Output the (X, Y) coordinate of the center of the cell containing the given text.  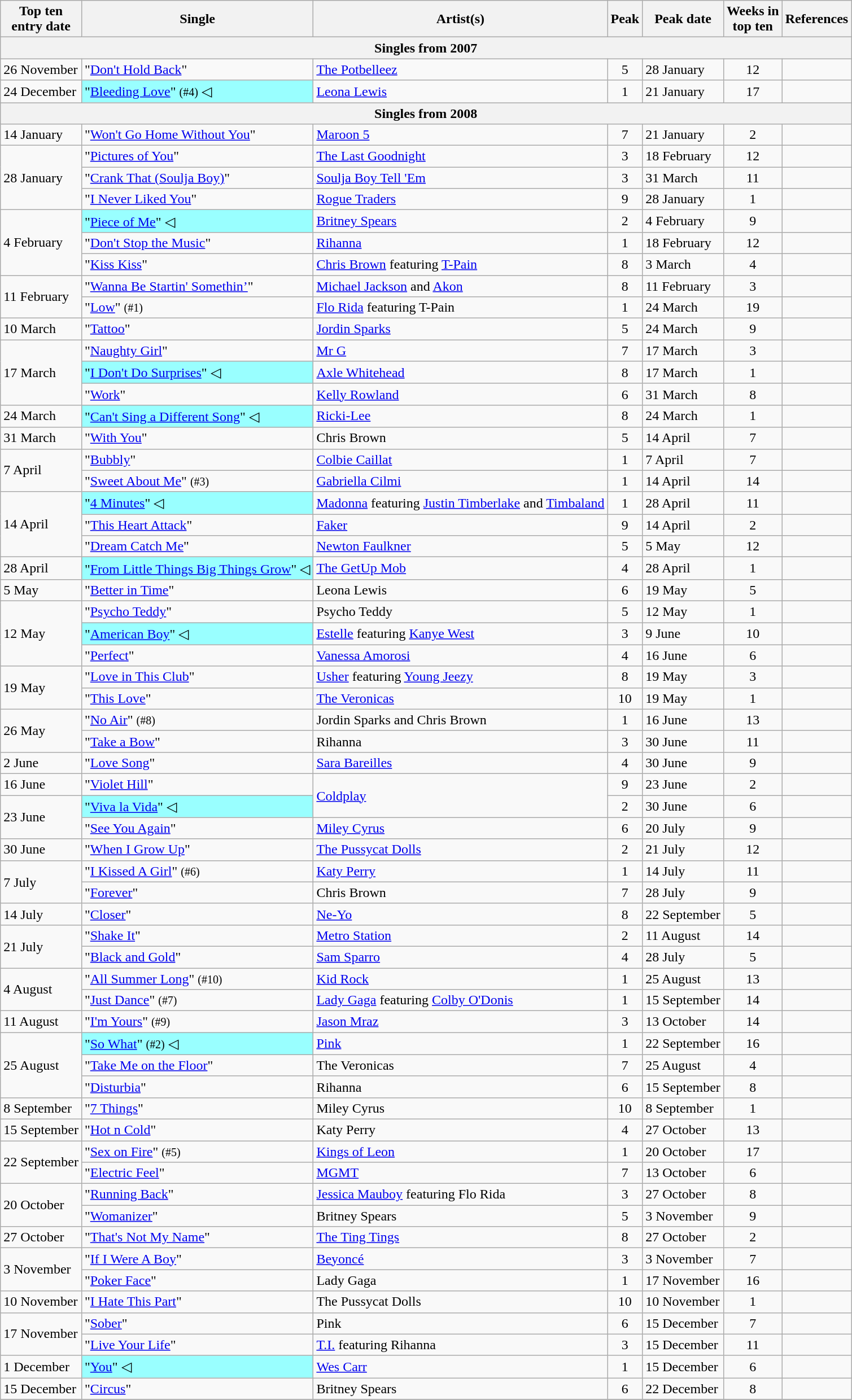
Soulja Boy Tell 'Em (461, 178)
The GetUp Mob (461, 568)
"Piece of Me" ◁ (197, 221)
20 July (683, 828)
Lady Gaga (461, 1280)
"Work" (197, 394)
Jason Mraz (461, 1022)
Beyoncé (461, 1259)
"Don't Stop the Music" (197, 243)
The Last Goodnight (461, 156)
"This Love" (197, 698)
"Won't Go Home Without You" (197, 135)
Vanessa Amorosi (461, 655)
"Love Song" (197, 763)
3 March (683, 264)
"Sex on Fire" (#5) (197, 1151)
Newton Faulkner (461, 546)
"If I Were A Boy" (197, 1259)
22 December (683, 1389)
"Sober" (197, 1323)
"Don't Hold Back" (197, 69)
9 June (683, 633)
Ne-Yo (461, 914)
"Perfect" (197, 655)
"All Summer Long" (#10) (197, 978)
"See You Again" (197, 828)
1 December (41, 1367)
26 November (41, 69)
"Just Dance" (#7) (197, 1000)
26 May (41, 730)
"Violet Hill" (197, 784)
"Hot n Cold" (197, 1130)
4 August (41, 989)
"Viva la Vida" ◁ (197, 806)
MGMT (461, 1173)
"I'm Yours" (#9) (197, 1022)
7 July (41, 882)
"Circus" (197, 1389)
"Better in Time" (197, 590)
The Ting Tings (461, 1237)
Rogue Traders (461, 199)
"Tattoo" (197, 329)
"Wanna Be Startin' Somethin’" (197, 286)
"I Kissed A Girl" (#6) (197, 871)
19 (753, 308)
"I Never Liked You" (197, 199)
"Disturbia" (197, 1087)
"Womanizer" (197, 1216)
Jordin Sparks and Chris Brown (461, 720)
Top tenentry date (41, 19)
"Forever" (197, 893)
"This Heart Attack" (197, 525)
Single (197, 19)
"Bleeding Love" (#4) ◁ (197, 91)
Singles from 2007 (426, 48)
"Kiss Kiss" (197, 264)
Peak (625, 19)
"Black and Gold" (197, 957)
Kelly Rowland (461, 394)
"4 Minutes" ◁ (197, 503)
Chris Brown featuring T-Pain (461, 264)
Kid Rock (461, 978)
"7 Things" (197, 1108)
"I Hate This Part" (197, 1302)
"I Don't Do Surprises" ◁ (197, 373)
Sam Sparro (461, 957)
"That's Not My Name" (197, 1237)
"Dream Catch Me" (197, 546)
"You" ◁ (197, 1367)
Singles from 2008 (426, 113)
Madonna featuring Justin Timberlake and Timbaland (461, 503)
Gabriella Cilmi (461, 481)
Axle Whitehead (461, 373)
"Electric Feel" (197, 1173)
"Pictures of You" (197, 156)
Coldplay (461, 795)
Jessica Mauboy featuring Flo Rida (461, 1195)
"Bubbly" (197, 460)
24 December (41, 91)
Ricki-Lee (461, 416)
"Low" (#1) (197, 308)
10 March (41, 329)
"Can't Sing a Different Song" ◁ (197, 416)
"Psycho Teddy" (197, 611)
"Take Me on the Floor" (197, 1065)
"No Air" (#8) (197, 720)
"From Little Things Big Things Grow" ◁ (197, 568)
Lady Gaga featuring Colby O'Donis (461, 1000)
Weeks intop ten (753, 19)
"Naughty Girl" (197, 351)
Psycho Teddy (461, 611)
Faker (461, 525)
"Running Back" (197, 1195)
"Closer" (197, 914)
Peak date (683, 19)
References (816, 19)
"Poker Face" (197, 1280)
Mr G (461, 351)
Kings of Leon (461, 1151)
"Sweet About Me" (#3) (197, 481)
Metro Station (461, 935)
Sara Bareilles (461, 763)
T.I. featuring Rihanna (461, 1345)
"With You" (197, 438)
Colbie Caillat (461, 460)
Wes Carr (461, 1367)
Maroon 5 (461, 135)
2 June (41, 763)
Jordin Sparks (461, 329)
"Live Your Life" (197, 1345)
Estelle featuring Kanye West (461, 633)
Michael Jackson and Akon (461, 286)
The Potbelleez (461, 69)
"So What" (#2) ◁ (197, 1044)
"Crank That (Soulja Boy)" (197, 178)
Flo Rida featuring T-Pain (461, 308)
"Love in This Club" (197, 677)
"When I Grow Up" (197, 850)
Artist(s) (461, 19)
14 January (41, 135)
"American Boy" ◁ (197, 633)
"Take a Bow" (197, 741)
"Shake It" (197, 935)
Usher featuring Young Jeezy (461, 677)
